Capture the cell that displays the provided text and extract its [X, Y] central coordinate. 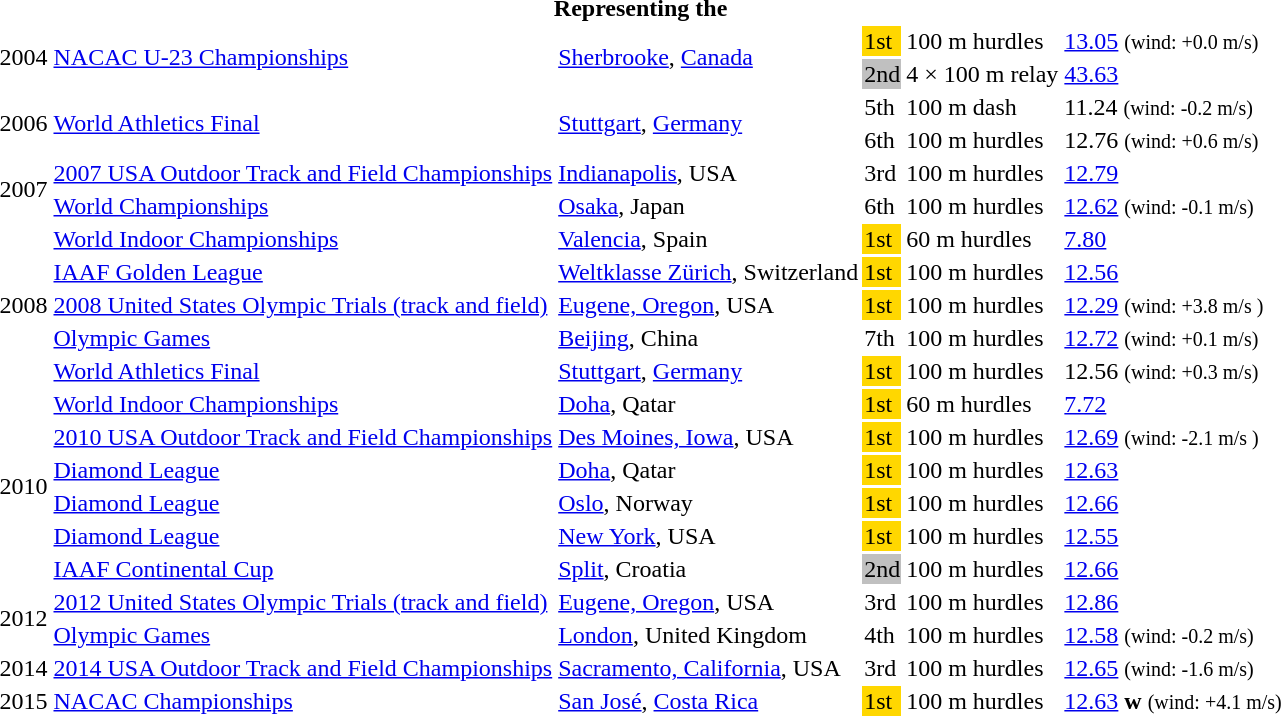
Valencia, Spain [708, 239]
100 m dash [982, 107]
2008 United States Olympic Trials (track and field) [303, 305]
Beijing, China [708, 338]
Weltklasse Zürich, Switzerland [708, 272]
2012 United States Olympic Trials (track and field) [303, 602]
Sacramento, California, USA [708, 668]
7th [882, 338]
New York, USA [708, 536]
Indianapolis, USA [708, 173]
5th [882, 107]
4th [882, 635]
2014 USA Outdoor Track and Field Championships [303, 668]
World Championships [303, 206]
NACAC U-23 Championships [303, 58]
London, United Kingdom [708, 635]
NACAC Championships [303, 701]
Oslo, Norway [708, 503]
San José, Costa Rica [708, 701]
IAAF Golden League [303, 272]
Split, Croatia [708, 569]
Sherbrooke, Canada [708, 58]
Osaka, Japan [708, 206]
IAAF Continental Cup [303, 569]
Des Moines, Iowa, USA [708, 437]
4 × 100 m relay [982, 74]
2007 USA Outdoor Track and Field Championships [303, 173]
2010 USA Outdoor Track and Field Championships [303, 437]
